Determine the [x, y] coordinate at the center of the cell enclosing the given text.  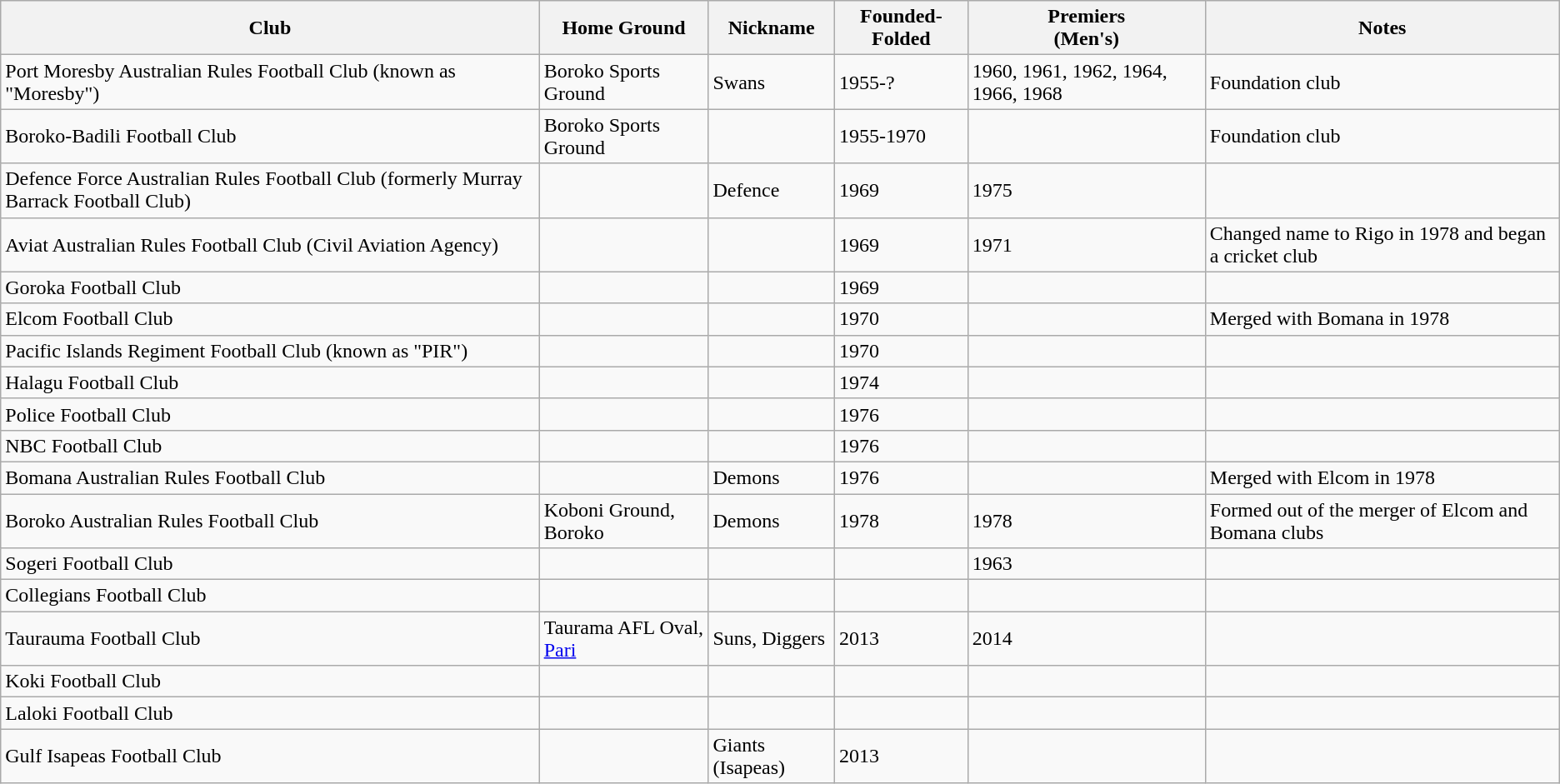
Premiers(Men's) [1087, 28]
Formed out of the merger of Elcom and Bomana clubs [1382, 520]
Nickname [772, 28]
1974 [901, 382]
Halagu Football Club [270, 382]
Taurama AFL Oval, Pari [623, 638]
Defence [772, 190]
Taurauma Football Club [270, 638]
Port Moresby Australian Rules Football Club (known as "Moresby") [270, 82]
1955-? [901, 82]
1971 [1087, 245]
NBC Football Club [270, 446]
Gulf Isapeas Football Club [270, 757]
Police Football Club [270, 414]
1960, 1961, 1962, 1964, 1966, 1968 [1087, 82]
1975 [1087, 190]
Giants (Isapeas) [772, 757]
Laloki Football Club [270, 713]
Koki Football Club [270, 682]
1955-1970 [901, 137]
Collegians Football Club [270, 596]
1963 [1087, 564]
Boroko Australian Rules Football Club [270, 520]
Boroko-Badili Football Club [270, 137]
Notes [1382, 28]
Founded-Folded [901, 28]
Merged with Bomana in 1978 [1382, 319]
Pacific Islands Regiment Football Club (known as "PIR") [270, 351]
Sogeri Football Club [270, 564]
2014 [1087, 638]
Elcom Football Club [270, 319]
Swans [772, 82]
Defence Force Australian Rules Football Club (formerly Murray Barrack Football Club) [270, 190]
Aviat Australian Rules Football Club (Civil Aviation Agency) [270, 245]
Bomana Australian Rules Football Club [270, 477]
Merged with Elcom in 1978 [1382, 477]
Goroka Football Club [270, 287]
Club [270, 28]
Suns, Diggers [772, 638]
Koboni Ground, Boroko [623, 520]
Home Ground [623, 28]
Changed name to Rigo in 1978 and began a cricket club [1382, 245]
